For the text-containing cell, return its midpoint in (x, y) coordinate format. 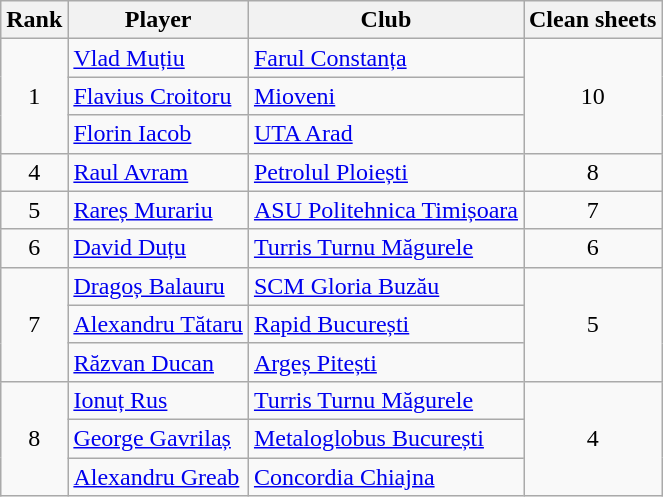
Flavius Croitoru (158, 96)
David Duțu (158, 248)
Rareș Murariu (158, 210)
Alexandru Tătaru (158, 324)
Ionuț Rus (158, 400)
George Gavrilaș (158, 438)
Rank (34, 20)
Clean sheets (593, 20)
Alexandru Greab (158, 477)
Farul Constanța (386, 58)
Florin Iacob (158, 134)
1 (34, 96)
SCM Gloria Buzău (386, 286)
Concordia Chiajna (386, 477)
Mioveni (386, 96)
Răzvan Ducan (158, 362)
10 (593, 96)
Rapid București (386, 324)
ASU Politehnica Timișoara (386, 210)
UTA Arad (386, 134)
Club (386, 20)
Argeș Pitești (386, 362)
Petrolul Ploiești (386, 172)
Dragoș Balauru (158, 286)
Raul Avram (158, 172)
Player (158, 20)
Vlad Muțiu (158, 58)
Metaloglobus București (386, 438)
